Return (x, y) of the center of cell containing provided text 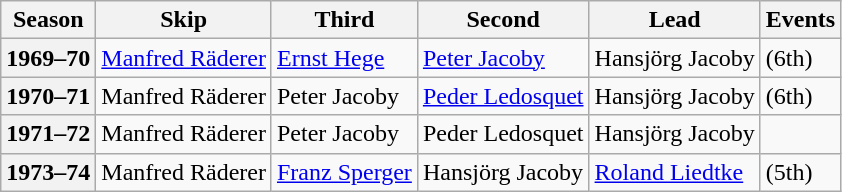
Franz Sperger (344, 172)
1969–70 (48, 58)
Third (344, 20)
1970–71 (48, 96)
Roland Liedtke (674, 172)
Lead (674, 20)
Ernst Hege (344, 58)
Events (800, 20)
Season (48, 20)
Second (503, 20)
1971–72 (48, 134)
(5th) (800, 172)
1973–74 (48, 172)
Skip (184, 20)
